Find where the given text appears and provide that cell's center as (X, Y) coordinate. 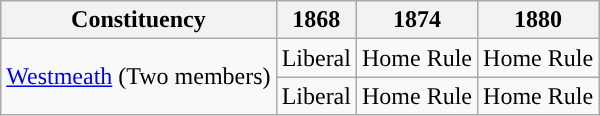
1868 (316, 20)
1874 (416, 20)
Constituency (138, 20)
Westmeath (Two members) (138, 77)
1880 (538, 20)
